Find where the given text appears and provide that cell's center as [x, y] coordinate. 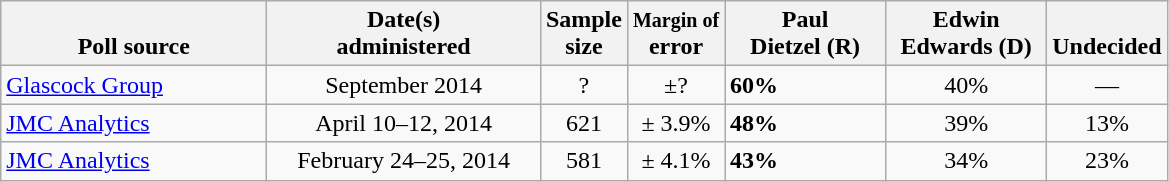
34% [966, 161]
48% [806, 123]
23% [1107, 161]
Poll source [134, 34]
39% [966, 123]
? [584, 85]
September 2014 [404, 85]
— [1107, 85]
± 4.1% [676, 161]
Undecided [1107, 34]
Samplesize [584, 34]
43% [806, 161]
581 [584, 161]
13% [1107, 123]
April 10–12, 2014 [404, 123]
Margin oferror [676, 34]
621 [584, 123]
February 24–25, 2014 [404, 161]
40% [966, 85]
Date(s)administered [404, 34]
±? [676, 85]
PaulDietzel (R) [806, 34]
60% [806, 85]
± 3.9% [676, 123]
Glascock Group [134, 85]
EdwinEdwards (D) [966, 34]
